Extract the [x, y] coordinate from the center of the cell holding the provided text.  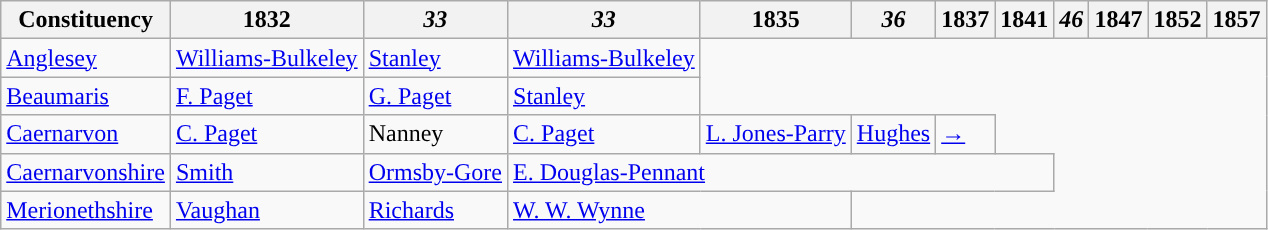
E. Douglas-Pennant [781, 172]
Nanney [435, 134]
1832 [266, 20]
1852 [1178, 20]
Smith [266, 172]
Beaumaris [86, 96]
Ormsby-Gore [435, 172]
→ [966, 134]
1835 [776, 20]
Hughes [893, 134]
F. Paget [266, 96]
1857 [1236, 20]
1837 [966, 20]
Caernarvonshire [86, 172]
Vaughan [266, 210]
Caernarvon [86, 134]
Merionethshire [86, 210]
L. Jones-Parry [776, 134]
W. W. Wynne [680, 210]
1847 [1118, 20]
46 [1072, 20]
Richards [435, 210]
36 [893, 20]
Constituency [86, 20]
Anglesey [86, 58]
G. Paget [435, 96]
1841 [1024, 20]
